Extract the [X, Y] coordinate from the center of the cell holding the provided text.  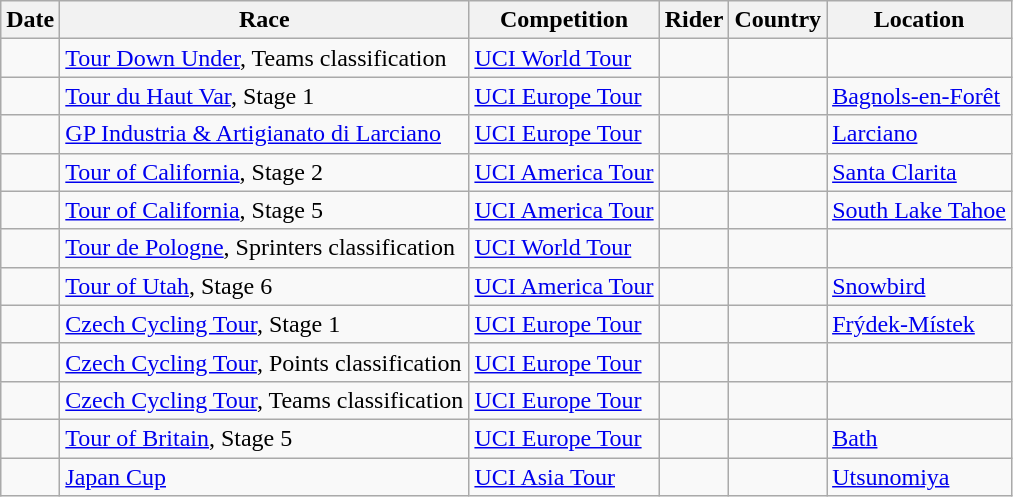
Race [264, 20]
Date [30, 20]
Location [920, 20]
Bath [920, 438]
Larciano [920, 134]
Tour of California, Stage 2 [264, 172]
UCI Asia Tour [564, 477]
GP Industria & Artigianato di Larciano [264, 134]
Tour of Utah, Stage 6 [264, 286]
Japan Cup [264, 477]
Tour de Pologne, Sprinters classification [264, 248]
Tour of California, Stage 5 [264, 210]
Frýdek-Místek [920, 324]
Tour Down Under, Teams classification [264, 58]
Czech Cycling Tour, Teams classification [264, 400]
Czech Cycling Tour, Points classification [264, 362]
Czech Cycling Tour, Stage 1 [264, 324]
Competition [564, 20]
Utsunomiya [920, 477]
Tour of Britain, Stage 5 [264, 438]
South Lake Tahoe [920, 210]
Bagnols-en-Forêt [920, 96]
Rider [694, 20]
Tour du Haut Var, Stage 1 [264, 96]
Country [778, 20]
Santa Clarita [920, 172]
Snowbird [920, 286]
